Output the (x, y) coordinate of the center of the cell containing the given text.  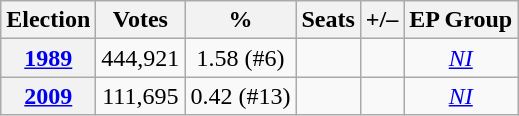
0.42 (#13) (240, 96)
1989 (48, 58)
% (240, 20)
444,921 (140, 58)
111,695 (140, 96)
1.58 (#6) (240, 58)
EP Group (461, 20)
Votes (140, 20)
Seats (328, 20)
2009 (48, 96)
+/– (382, 20)
Election (48, 20)
